Capture the cell that displays the provided text and extract its [x, y] central coordinate. 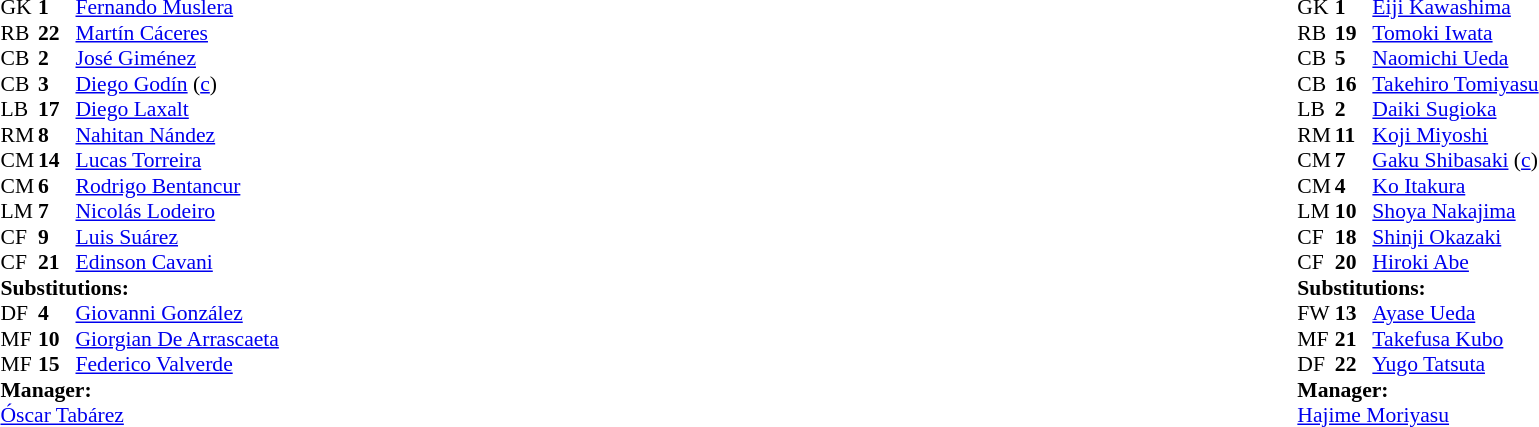
15 [57, 365]
Yugo Tatsuta [1455, 365]
Lucas Torreira [178, 161]
13 [1354, 313]
Diego Laxalt [178, 109]
6 [57, 186]
José Giménez [178, 59]
Giovanni González [178, 313]
19 [1354, 33]
Diego Godín (c) [178, 84]
Ayase Ueda [1455, 313]
16 [1354, 84]
Rodrigo Bentancur [178, 186]
Shoya Nakajima [1455, 211]
Takefusa Kubo [1455, 339]
Federico Valverde [178, 365]
Nahitan Nández [178, 135]
FW [1316, 313]
Edinson Cavani [178, 263]
9 [57, 237]
Luis Suárez [178, 237]
14 [57, 161]
18 [1354, 237]
8 [57, 135]
Tomoki Iwata [1455, 33]
Ko Itakura [1455, 186]
Koji Miyoshi [1455, 135]
Shinji Okazaki [1455, 237]
Martín Cáceres [178, 33]
Naomichi Ueda [1455, 59]
Daiki Sugioka [1455, 109]
Takehiro Tomiyasu [1455, 84]
3 [57, 84]
Gaku Shibasaki (c) [1455, 161]
17 [57, 109]
11 [1354, 135]
Hiroki Abe [1455, 263]
Nicolás Lodeiro [178, 211]
20 [1354, 263]
5 [1354, 59]
Giorgian De Arrascaeta [178, 339]
